Detect which cell encompasses the target text, then output its [x, y] center coordinate. 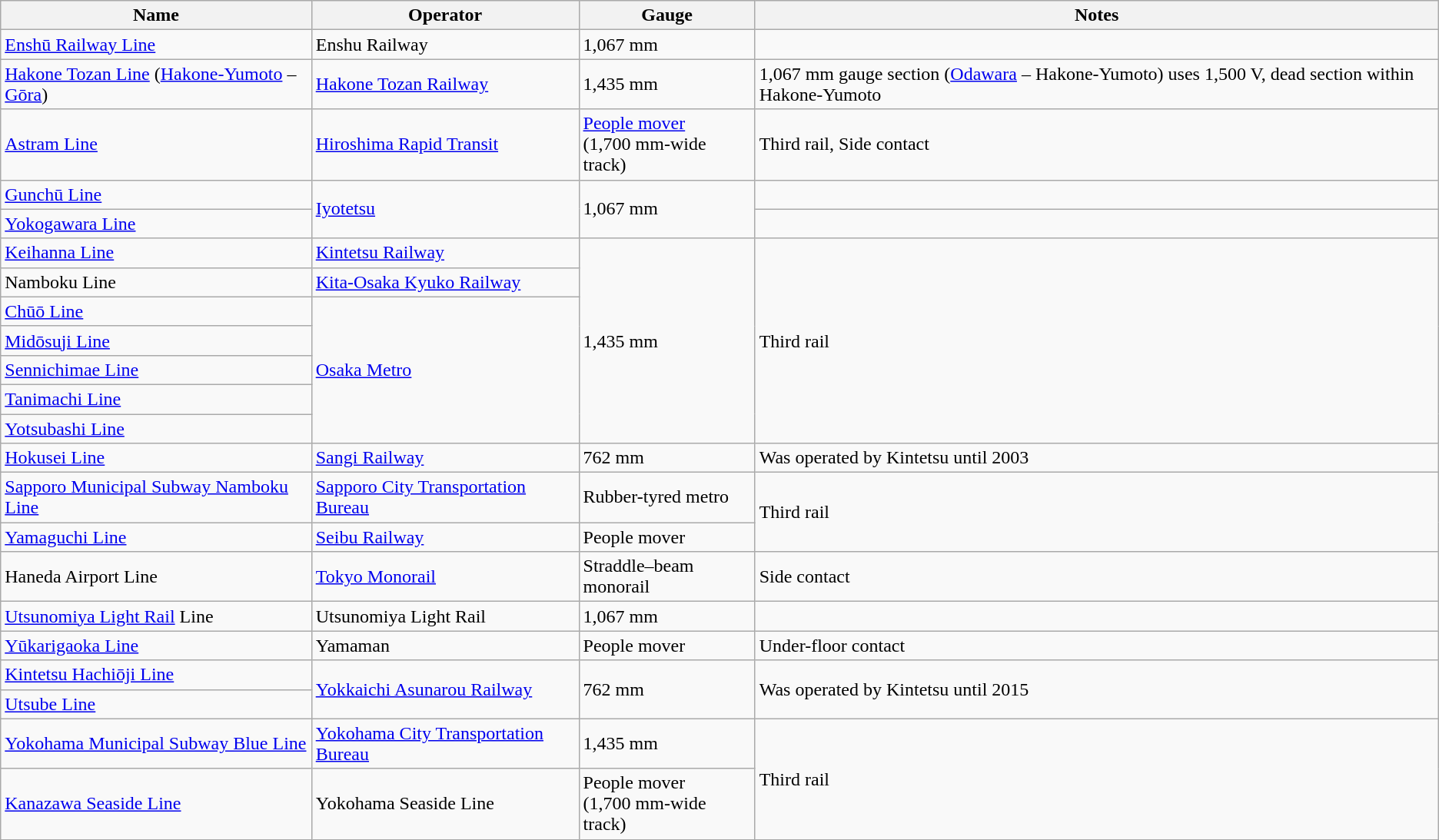
Hakone Tozan Line (Hakone-Yumoto – Gōra) [156, 85]
Namboku Line [156, 282]
Seibu Railway [445, 537]
Kanazawa Seaside Line [156, 804]
Keihanna Line [156, 253]
Side contact [1096, 576]
Gauge [667, 15]
Yamaman [445, 646]
Yokohama Seaside Line [445, 804]
Yokohama Municipal Subway Blue Line [156, 744]
Sennichimae Line [156, 370]
Sangi Railway [445, 458]
Utsunomiya Light Rail [445, 616]
Yokkaichi Asunarou Railway [445, 689]
Yokogawara Line [156, 224]
Enshū Railway Line [156, 45]
Utsunomiya Light Rail Line [156, 616]
Astram Line [156, 144]
Tokyo Monorail [445, 576]
Third rail, Side contact [1096, 144]
1,067 mm gauge section (Odawara – Hakone-Yumoto) uses 1,500 V, dead section within Hakone-Yumoto [1096, 85]
Kita-Osaka Kyuko Railway [445, 282]
Name [156, 15]
Yotsubashi Line [156, 428]
Osaka Metro [445, 370]
Was operated by Kintetsu until 2015 [1096, 689]
Under-floor contact [1096, 646]
Gunchū Line [156, 194]
Operator [445, 15]
Kintetsu Railway [445, 253]
Haneda Airport Line [156, 576]
Rubber-tyred metro [667, 498]
Was operated by Kintetsu until 2003 [1096, 458]
Yokohama City Transportation Bureau [445, 744]
Tanimachi Line [156, 399]
Iyotetsu [445, 209]
Notes [1096, 15]
Kintetsu Hachiōji Line [156, 675]
Hiroshima Rapid Transit [445, 144]
Hokusei Line [156, 458]
Yūkarigaoka Line [156, 646]
Utsube Line [156, 704]
Yamaguchi Line [156, 537]
Sapporo City Transportation Bureau [445, 498]
Enshu Railway [445, 45]
Chūō Line [156, 311]
Sapporo Municipal Subway Namboku Line [156, 498]
Hakone Tozan Railway [445, 85]
Midōsuji Line [156, 340]
Straddle–beam monorail [667, 576]
